Capture the cell that displays the provided text and extract its (x, y) central coordinate. 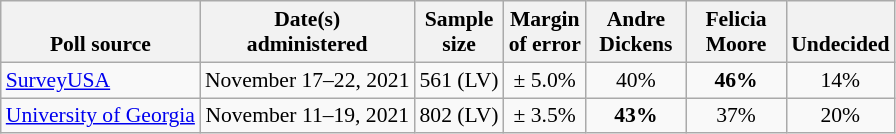
40% (636, 80)
Date(s)administered (308, 32)
Poll source (100, 32)
Undecided (840, 32)
SurveyUSA (100, 80)
46% (736, 80)
43% (636, 116)
November 17–22, 2021 (308, 80)
Marginof error (545, 32)
FeliciaMoore (736, 32)
November 11–19, 2021 (308, 116)
± 3.5% (545, 116)
561 (LV) (458, 80)
University of Georgia (100, 116)
37% (736, 116)
Samplesize (458, 32)
802 (LV) (458, 116)
AndreDickens (636, 32)
20% (840, 116)
± 5.0% (545, 80)
14% (840, 80)
